Return [x, y] of the center of cell containing provided text 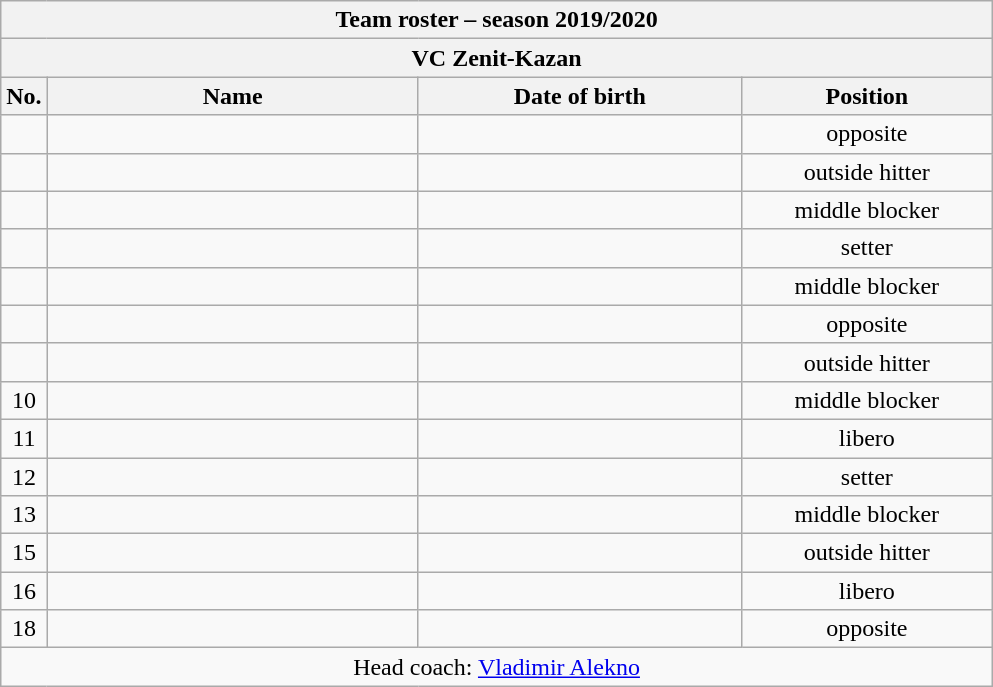
10 [24, 400]
Date of birth [580, 96]
VC Zenit-Kazan [497, 58]
Head coach: Vladimir Alekno [497, 667]
Team roster – season 2019/2020 [497, 20]
16 [24, 591]
Name [232, 96]
13 [24, 515]
No. [24, 96]
15 [24, 553]
12 [24, 477]
11 [24, 438]
Position [866, 96]
18 [24, 629]
